Scan for the cell matching the given text and deliver its (x, y) coordinate at center. 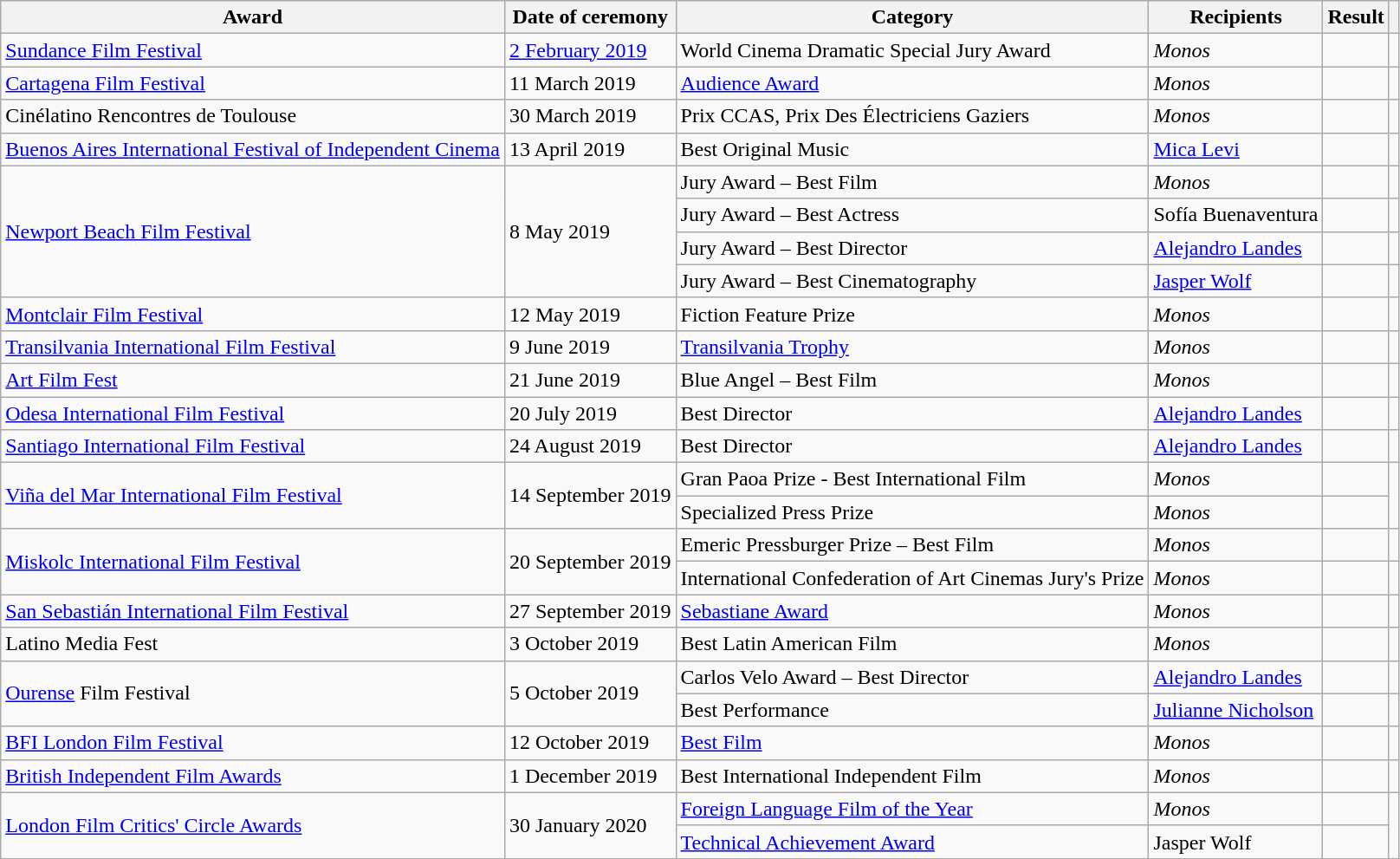
Best Latin American Film (912, 644)
Best Original Music (912, 149)
Best Performance (912, 710)
Miskolc International Film Festival (253, 562)
Cartagena Film Festival (253, 83)
Best International Independent Film (912, 776)
2 February 2019 (590, 50)
5 October 2019 (590, 693)
Sebastiane Award (912, 611)
International Confederation of Art Cinemas Jury's Prize (912, 578)
20 September 2019 (590, 562)
Sofía Buenaventura (1235, 215)
24 August 2019 (590, 446)
Latino Media Fest (253, 644)
27 September 2019 (590, 611)
21 June 2019 (590, 380)
Buenos Aires International Festival of Independent Cinema (253, 149)
Award (253, 17)
12 May 2019 (590, 314)
Ourense Film Festival (253, 693)
Montclair Film Festival (253, 314)
14 September 2019 (590, 496)
Best Film (912, 743)
Foreign Language Film of the Year (912, 809)
11 March 2019 (590, 83)
Recipients (1235, 17)
Mica Levi (1235, 149)
Cinélatino Rencontres de Toulouse (253, 116)
Newport Beach Film Festival (253, 231)
Audience Award (912, 83)
1 December 2019 (590, 776)
Blue Angel – Best Film (912, 380)
Art Film Fest (253, 380)
Transilvania International Film Festival (253, 347)
Category (912, 17)
Jury Award – Best Director (912, 248)
13 April 2019 (590, 149)
Transilvania Trophy (912, 347)
Julianne Nicholson (1235, 710)
Prix CCAS, Prix Des Électriciens Gaziers (912, 116)
Jury Award – Best Actress (912, 215)
Specialized Press Prize (912, 512)
Jury Award – Best Cinematography (912, 281)
Jury Award – Best Film (912, 182)
8 May 2019 (590, 231)
12 October 2019 (590, 743)
World Cinema Dramatic Special Jury Award (912, 50)
Emeric Pressburger Prize – Best Film (912, 545)
Date of ceremony (590, 17)
British Independent Film Awards (253, 776)
9 June 2019 (590, 347)
Carlos Velo Award – Best Director (912, 677)
Result (1356, 17)
Gran Paoa Prize - Best International Film (912, 479)
Odesa International Film Festival (253, 413)
3 October 2019 (590, 644)
20 July 2019 (590, 413)
Technical Achievement Award (912, 842)
Santiago International Film Festival (253, 446)
Viña del Mar International Film Festival (253, 496)
30 January 2020 (590, 825)
Fiction Feature Prize (912, 314)
Sundance Film Festival (253, 50)
London Film Critics' Circle Awards (253, 825)
San Sebastián International Film Festival (253, 611)
BFI London Film Festival (253, 743)
30 March 2019 (590, 116)
